Scan for the cell matching the given text and deliver its (x, y) coordinate at center. 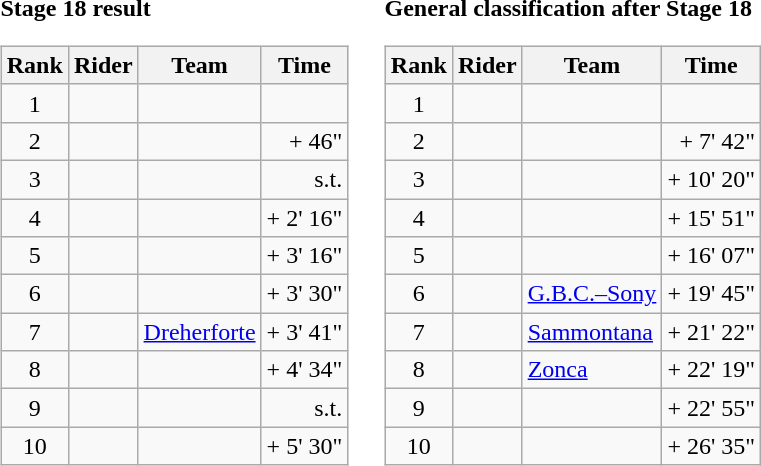
+ 2' 16" (304, 217)
+ 15' 51" (712, 217)
Dreherforte (200, 332)
+ 3' 30" (304, 294)
+ 22' 19" (712, 370)
+ 21' 22" (712, 332)
+ 7' 42" (712, 141)
G.B.C.–Sony (592, 294)
+ 16' 07" (712, 256)
+ 22' 55" (712, 408)
+ 3' 41" (304, 332)
+ 4' 34" (304, 370)
+ 10' 20" (712, 179)
+ 3' 16" (304, 256)
Sammontana (592, 332)
+ 5' 30" (304, 446)
+ 26' 35" (712, 446)
+ 19' 45" (712, 294)
Zonca (592, 370)
+ 46" (304, 141)
